Detect which cell encompasses the target text, then output its (x, y) center coordinate. 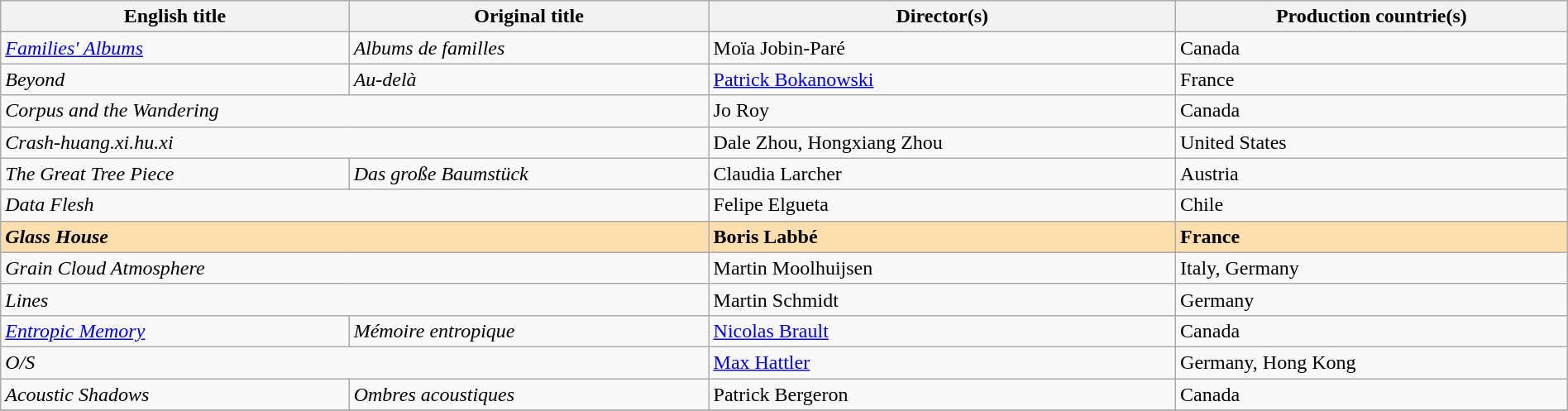
Data Flesh (355, 205)
Director(s) (943, 17)
Beyond (175, 79)
O/S (355, 362)
Glass House (355, 237)
Austria (1372, 174)
Italy, Germany (1372, 268)
Felipe Elgueta (943, 205)
Ombres acoustiques (529, 394)
Boris Labbé (943, 237)
Acoustic Shadows (175, 394)
Lines (355, 299)
Chile (1372, 205)
Claudia Larcher (943, 174)
Au-delà (529, 79)
Moïa Jobin-Paré (943, 48)
United States (1372, 142)
Nicolas Brault (943, 331)
Max Hattler (943, 362)
English title (175, 17)
Original title (529, 17)
Corpus and the Wandering (355, 111)
Entropic Memory (175, 331)
Jo Roy (943, 111)
Families' Albums (175, 48)
Germany, Hong Kong (1372, 362)
Das große Baumstück (529, 174)
Dale Zhou, Hongxiang Zhou (943, 142)
Martin Moolhuijsen (943, 268)
Albums de familles (529, 48)
Mémoire entropique (529, 331)
Martin Schmidt (943, 299)
Crash-huang.xi.hu.xi (355, 142)
Germany (1372, 299)
Patrick Bokanowski (943, 79)
Grain Cloud Atmosphere (355, 268)
The Great Tree Piece (175, 174)
Patrick Bergeron (943, 394)
Production countrie(s) (1372, 17)
